Provide the (x, y) coordinate of the cell's center where the given text is located.  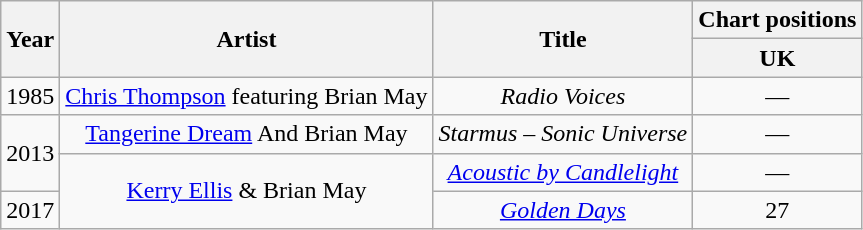
Artist (246, 39)
Tangerine Dream And Brian May (246, 134)
1985 (30, 96)
Chris Thompson featuring Brian May (246, 96)
UK (778, 58)
Golden Days (563, 210)
Radio Voices (563, 96)
Year (30, 39)
27 (778, 210)
2013 (30, 153)
Chart positions (778, 20)
2017 (30, 210)
Starmus – Sonic Universe (563, 134)
Acoustic by Candlelight (563, 172)
Kerry Ellis & Brian May (246, 191)
Title (563, 39)
